From the cell containing the given text, extract its center point as [X, Y] coordinate. 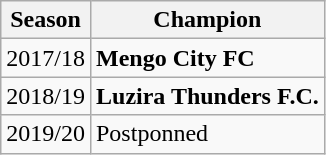
Luzira Thunders F.C. [207, 96]
2018/19 [46, 96]
Season [46, 20]
Champion [207, 20]
2017/18 [46, 58]
2019/20 [46, 134]
Mengo City FC [207, 58]
Postponned [207, 134]
